Search for the cell housing the specified text and yield its (x, y) center coordinate. 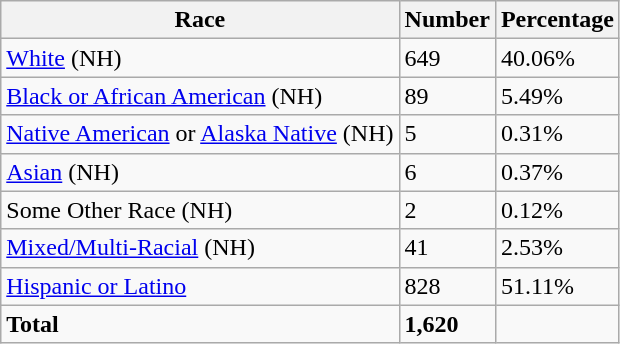
Asian (NH) (200, 172)
Black or African American (NH) (200, 96)
White (NH) (200, 58)
0.37% (557, 172)
2.53% (557, 248)
Percentage (557, 20)
1,620 (447, 324)
649 (447, 58)
Total (200, 324)
89 (447, 96)
Race (200, 20)
41 (447, 248)
Mixed/Multi-Racial (NH) (200, 248)
0.12% (557, 210)
5.49% (557, 96)
5 (447, 134)
Hispanic or Latino (200, 286)
51.11% (557, 286)
40.06% (557, 58)
Some Other Race (NH) (200, 210)
0.31% (557, 134)
2 (447, 210)
Number (447, 20)
Native American or Alaska Native (NH) (200, 134)
828 (447, 286)
6 (447, 172)
